From the cell containing the given text, extract its center point as (x, y) coordinate. 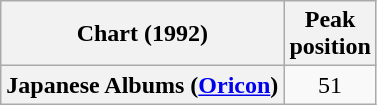
Japanese Albums (Oricon) (142, 85)
Peak position (330, 34)
51 (330, 85)
Chart (1992) (142, 34)
